Determine the [x, y] coordinate at the center of the cell enclosing the given text.  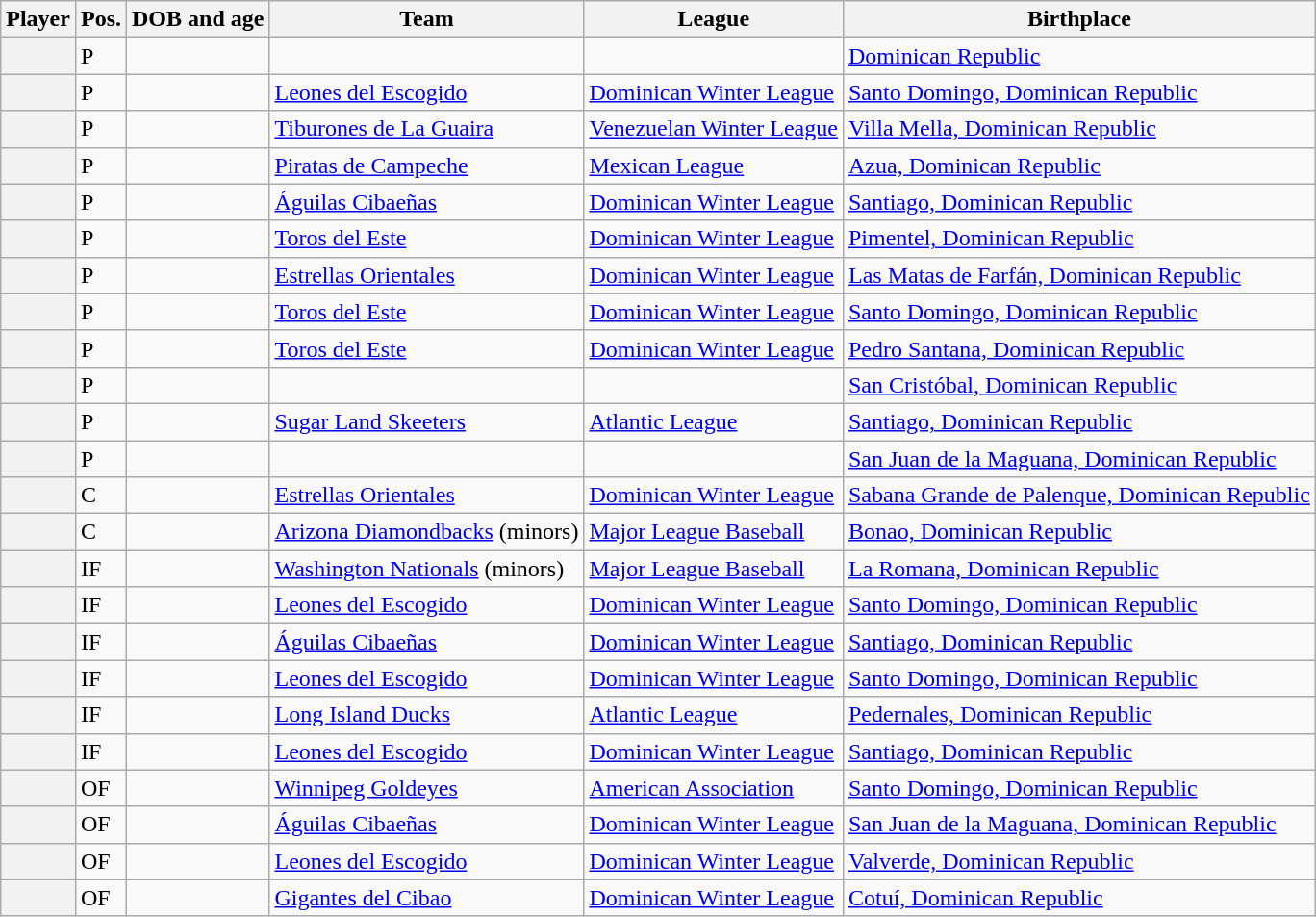
Winnipeg Goldeyes [427, 788]
Dominican Republic [1079, 56]
Venezuelan Winter League [714, 129]
Sugar Land Skeeters [427, 421]
Sabana Grande de Palenque, Dominican Republic [1079, 496]
Las Matas de Farfán, Dominican Republic [1079, 275]
Cotuí, Dominican Republic [1079, 898]
Villa Mella, Dominican Republic [1079, 129]
Pedro Santana, Dominican Republic [1079, 348]
Washington Nationals (minors) [427, 569]
Arizona Diamondbacks (minors) [427, 532]
Valverde, Dominican Republic [1079, 861]
Piratas de Campeche [427, 166]
Pimentel, Dominican Republic [1079, 239]
American Association [714, 788]
Mexican League [714, 166]
Birthplace [1079, 19]
Long Island Ducks [427, 715]
Pos. [100, 19]
DOB and age [198, 19]
La Romana, Dominican Republic [1079, 569]
San Cristóbal, Dominican Republic [1079, 385]
Gigantes del Cibao [427, 898]
Player [38, 19]
Pedernales, Dominican Republic [1079, 715]
Azua, Dominican Republic [1079, 166]
League [714, 19]
Bonao, Dominican Republic [1079, 532]
Tiburones de La Guaira [427, 129]
Team [427, 19]
